Detect which cell encompasses the target text, then output its [X, Y] center coordinate. 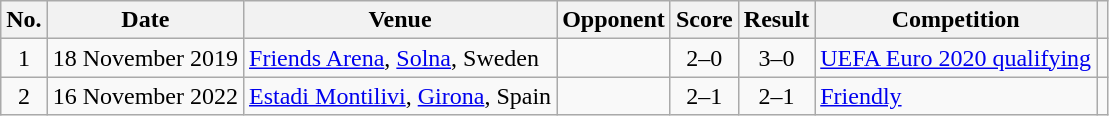
Venue [400, 20]
Estadi Montilivi, Girona, Spain [400, 96]
Competition [956, 20]
16 November 2022 [145, 96]
Opponent [614, 20]
UEFA Euro 2020 qualifying [956, 58]
Date [145, 20]
1 [24, 58]
3–0 [776, 58]
Result [776, 20]
18 November 2019 [145, 58]
2 [24, 96]
No. [24, 20]
2–0 [704, 58]
Friends Arena, Solna, Sweden [400, 58]
Friendly [956, 96]
Score [704, 20]
